Determine the (x, y) coordinate at the center of the cell enclosing the given text.  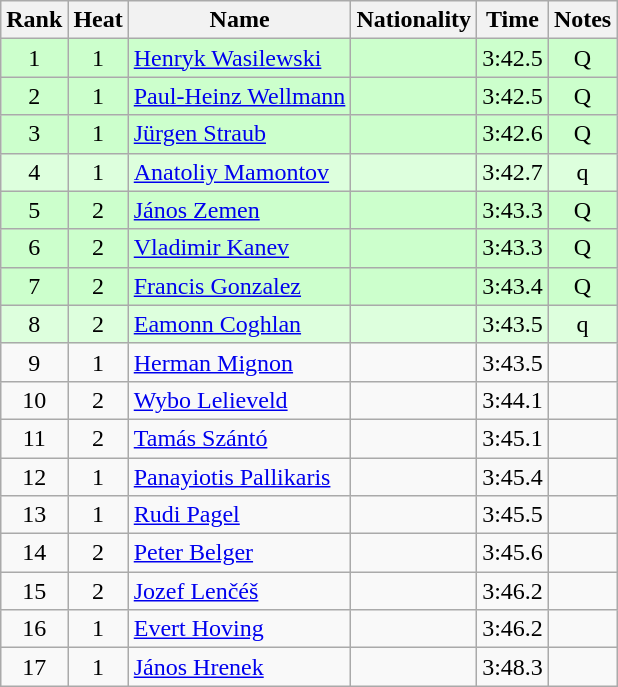
3:45.1 (513, 438)
Tamás Szántó (240, 438)
12 (34, 477)
6 (34, 248)
10 (34, 400)
János Zemen (240, 210)
Jürgen Straub (240, 134)
14 (34, 553)
Jozef Lenčéš (240, 591)
Peter Belger (240, 553)
3:45.4 (513, 477)
Vladimir Kanev (240, 248)
3 (34, 134)
János Hrenek (240, 667)
17 (34, 667)
9 (34, 362)
Nationality (414, 20)
11 (34, 438)
3:42.7 (513, 172)
Wybo Lelieveld (240, 400)
3:45.6 (513, 553)
3:45.5 (513, 515)
Eamonn Coghlan (240, 324)
Herman Mignon (240, 362)
Paul-Heinz Wellmann (240, 96)
3:44.1 (513, 400)
4 (34, 172)
Rudi Pagel (240, 515)
Name (240, 20)
7 (34, 286)
Anatoliy Mamontov (240, 172)
3:43.4 (513, 286)
5 (34, 210)
Henryk Wasilewski (240, 58)
Panayiotis Pallikaris (240, 477)
15 (34, 591)
8 (34, 324)
Francis Gonzalez (240, 286)
16 (34, 629)
Time (513, 20)
Evert Hoving (240, 629)
3:48.3 (513, 667)
Heat (98, 20)
13 (34, 515)
Rank (34, 20)
3:42.6 (513, 134)
Notes (582, 20)
